Find where the given text appears and provide that cell's center as (x, y) coordinate. 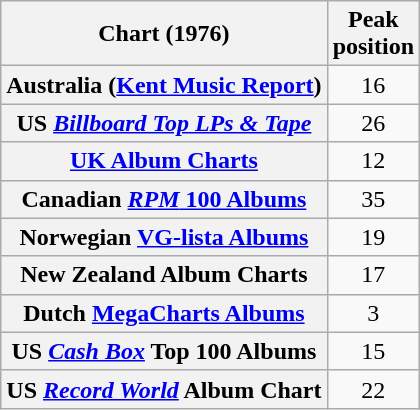
US Billboard Top LPs & Tape (164, 123)
Chart (1976) (164, 34)
26 (373, 123)
UK Album Charts (164, 161)
3 (373, 313)
19 (373, 237)
22 (373, 389)
New Zealand Album Charts (164, 275)
15 (373, 351)
Norwegian VG-lista Albums (164, 237)
Dutch MegaCharts Albums (164, 313)
35 (373, 199)
17 (373, 275)
Canadian RPM 100 Albums (164, 199)
US Cash Box Top 100 Albums (164, 351)
Peakposition (373, 34)
US Record World Album Chart (164, 389)
16 (373, 85)
12 (373, 161)
Australia (Kent Music Report) (164, 85)
